Provide the [x, y] coordinate of the cell's center where the given text is located.  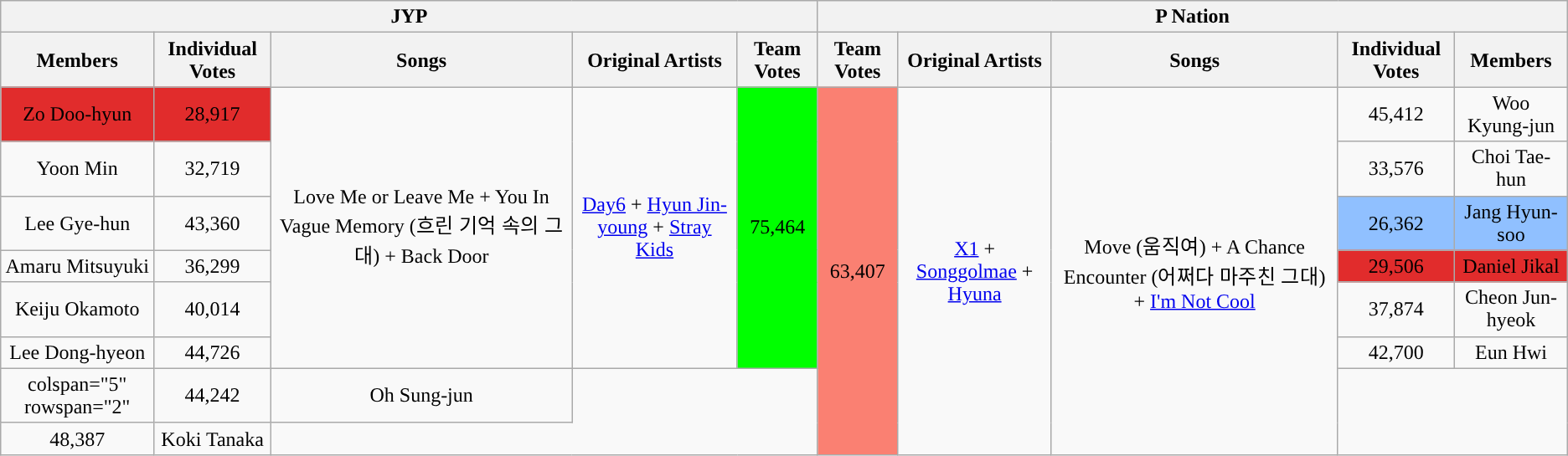
48,387 [77, 438]
Zo Doo-hyun [77, 114]
Lee Dong-hyeon [77, 352]
Koki Tanaka [213, 438]
63,407 [858, 271]
32,719 [213, 169]
Oh Sung-jun [422, 395]
33,576 [1396, 169]
44,726 [213, 352]
Yoon Min [77, 169]
Jang Hyun-soo [1511, 223]
Move (움직여) + A Chance Encounter (어쩌다 마주친 그대) + I'm Not Cool [1194, 271]
26,362 [1396, 223]
28,917 [213, 114]
37,874 [1396, 310]
29,506 [1396, 266]
Lee Gye-hun [77, 223]
45,412 [1396, 114]
43,360 [213, 223]
Keiju Okamoto [77, 310]
Choi Tae-hun [1511, 169]
36,299 [213, 266]
Daniel Jikal [1511, 266]
42,700 [1396, 352]
44,242 [213, 395]
JYP [409, 17]
75,464 [777, 228]
Love Me or Leave Me + You In Vague Memory (흐린 기억 속의 그대) + Back Door [422, 228]
Woo Kyung-jun [1511, 114]
Amaru Mitsuyuki [77, 266]
colspan="5" rowspan="2" [77, 395]
Day6 + Hyun Jin-young + Stray Kids [655, 228]
Cheon Jun-hyeok [1511, 310]
Eun Hwi [1511, 352]
X1 + Songgolmae + Hyuna [975, 271]
40,014 [213, 310]
P Nation [1193, 17]
